Provide the (x, y) coordinate of the cell's center where the given text is located.  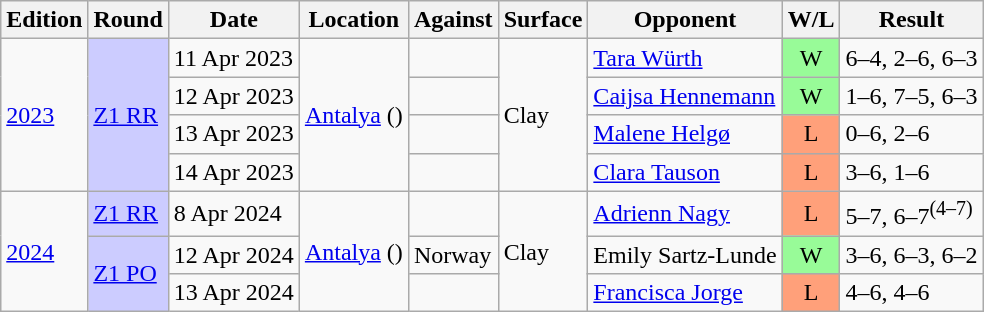
Caijsa Hennemann (685, 96)
12 Apr 2024 (234, 255)
Against (453, 20)
Opponent (685, 20)
Surface (543, 20)
W/L (811, 20)
3–6, 1–6 (912, 172)
14 Apr 2023 (234, 172)
Malene Helgø (685, 134)
0–6, 2–6 (912, 134)
13 Apr 2024 (234, 293)
11 Apr 2023 (234, 58)
Tara Würth (685, 58)
Round (128, 20)
13 Apr 2023 (234, 134)
5–7, 6–7(4–7) (912, 214)
6–4, 2–6, 6–3 (912, 58)
4–6, 4–6 (912, 293)
Adrienn Nagy (685, 214)
Norway (453, 255)
Francisca Jorge (685, 293)
3–6, 6–3, 6–2 (912, 255)
Date (234, 20)
1–6, 7–5, 6–3 (912, 96)
2024 (44, 252)
12 Apr 2023 (234, 96)
Location (354, 20)
Result (912, 20)
Clara Tauson (685, 172)
Edition (44, 20)
8 Apr 2024 (234, 214)
Z1 PO (128, 274)
Emily Sartz-Lunde (685, 255)
2023 (44, 115)
